Return [X, Y] of the center of cell containing provided text 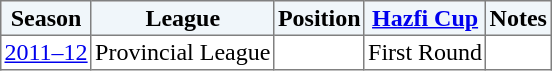
2011–12 [46, 52]
Provincial League [182, 52]
First Round [425, 52]
Position [319, 18]
Hazfi Cup [425, 18]
Season [46, 18]
Notes [518, 18]
League [182, 18]
